Identify which cell holds the provided text, then report its (X, Y) central coordinate. 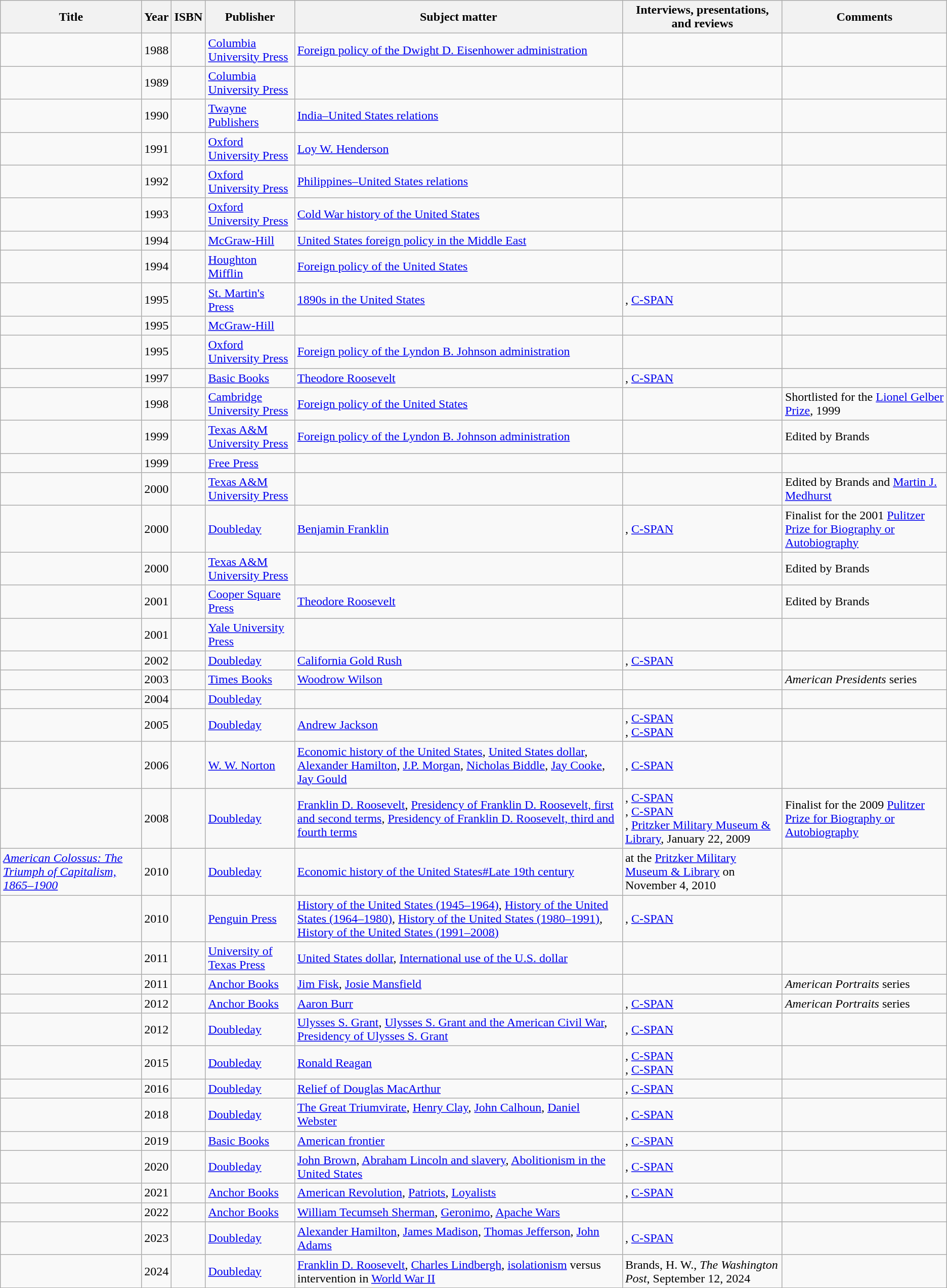
University of Texas Press (250, 959)
Cambridge University Press (250, 404)
Benjamin Franklin (458, 529)
Franklin D. Roosevelt, Charles Lindbergh, isolationism versus intervention in World War II (458, 1271)
2016 (157, 1089)
Interviews, presentations, and reviews (702, 17)
American Colossus: The Triumph of Capitalism, 1865–1900 (71, 871)
Loy W. Henderson (458, 149)
Comments (864, 17)
1997 (157, 378)
Ulysses S. Grant, Ulysses S. Grant and the American Civil War, Presidency of Ulysses S. Grant (458, 1029)
1998 (157, 404)
1990 (157, 115)
2003 (157, 680)
Twayne Publishers (250, 115)
1988 (157, 50)
2006 (157, 765)
Economic history of the United States#Late 19th century (458, 871)
1993 (157, 215)
Alexander Hamilton, James Madison, Thomas Jefferson, John Adams (458, 1238)
St. Martin's Press (250, 300)
Yale University Press (250, 635)
Year (157, 17)
2021 (157, 1193)
Foreign policy of the Dwight D. Eisenhower administration (458, 50)
American Revolution, Patriots, Loyalists (458, 1193)
2022 (157, 1212)
Times Books (250, 680)
2005 (157, 725)
1989 (157, 83)
W. W. Norton (250, 765)
United States foreign policy in the Middle East (458, 240)
American frontier (458, 1141)
Edited by Brands and Martin J. Medhurst (864, 489)
Ronald Reagan (458, 1063)
Cold War history of the United States (458, 215)
Franklin D. Roosevelt, Presidency of Franklin D. Roosevelt, first and second terms, Presidency of Franklin D. Roosevelt, third and fourth terms (458, 818)
2004 (157, 699)
2002 (157, 660)
2018 (157, 1114)
Subject matter (458, 17)
Jim Fisk, Josie Mansfield (458, 984)
ISBN (188, 17)
1991 (157, 149)
Cooper Square Press (250, 601)
Publisher (250, 17)
, C-SPAN, C-SPAN, Pritzker Military Museum & Library, January 22, 2009 (702, 818)
The Great Triumvirate, Henry Clay, John Calhoun, Daniel Webster (458, 1114)
Economic history of the United States, United States dollar, Alexander Hamilton, J.P. Morgan, Nicholas Biddle, Jay Cooke, Jay Gould (458, 765)
1890s in the United States (458, 300)
2020 (157, 1167)
John Brown, Abraham Lincoln and slavery, Abolitionism in the United States (458, 1167)
Finalist for the 2009 Pulitzer Prize for Biography or Autobiography (864, 818)
California Gold Rush (458, 660)
Brands, H. W., The Washington Post, September 12, 2024 (702, 1271)
Title (71, 17)
Philippines–United States relations (458, 181)
Relief of Douglas MacArthur (458, 1089)
at the Pritzker Military Museum & Library on November 4, 2010 (702, 871)
William Tecumseh Sherman, Geronimo, Apache Wars (458, 1212)
Free Press (250, 463)
2024 (157, 1271)
2023 (157, 1238)
American Presidents series (864, 680)
2008 (157, 818)
Woodrow Wilson (458, 680)
1992 (157, 181)
2015 (157, 1063)
Houghton Mifflin (250, 266)
United States dollar, International use of the U.S. dollar (458, 959)
India–United States relations (458, 115)
Shortlisted for the Lionel Gelber Prize, 1999 (864, 404)
Aaron Burr (458, 1004)
Penguin Press (250, 918)
2019 (157, 1141)
Finalist for the 2001 Pulitzer Prize for Biography or Autobiography (864, 529)
Andrew Jackson (458, 725)
